Return (X, Y) of the center of cell containing provided text 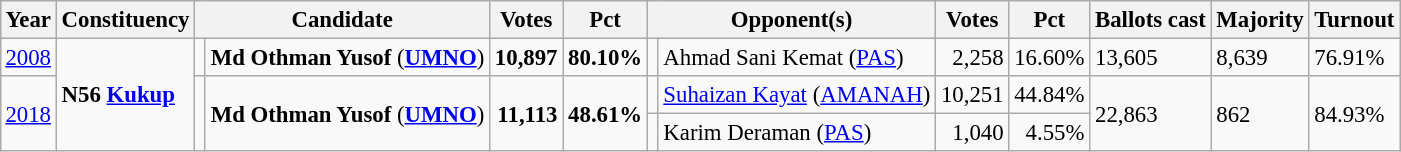
13,605 (1150, 57)
80.10% (606, 57)
Majority (1260, 20)
8,639 (1260, 57)
Turnout (1354, 20)
10,251 (972, 95)
Opponent(s) (791, 20)
2008 (28, 57)
10,897 (526, 57)
11,113 (526, 114)
2,258 (972, 57)
Suhaizan Kayat (AMANAH) (797, 95)
84.93% (1354, 114)
Candidate (342, 20)
Karim Deraman (PAS) (797, 133)
22,863 (1150, 114)
76.91% (1354, 57)
16.60% (1050, 57)
2018 (28, 114)
862 (1260, 114)
Constituency (125, 20)
Year (28, 20)
Ahmad Sani Kemat (PAS) (797, 57)
4.55% (1050, 133)
1,040 (972, 133)
Ballots cast (1150, 20)
48.61% (606, 114)
N56 Kukup (125, 94)
44.84% (1050, 95)
